Pinpoint the cell where the given text exists, returning its [X, Y] midpoint coordinate. 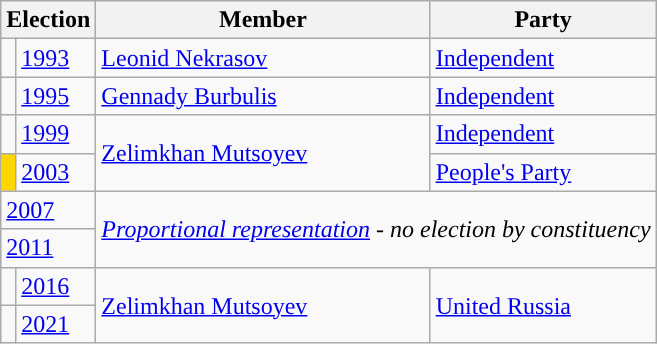
1995 [56, 96]
Member [263, 20]
Election [48, 20]
2016 [56, 286]
United Russia [543, 305]
Leonid Nekrasov [263, 58]
1993 [56, 58]
2011 [48, 248]
2021 [56, 324]
2007 [48, 210]
2003 [56, 172]
People's Party [543, 172]
Proportional representation - no election by constituency [376, 229]
Gennady Burbulis [263, 96]
Party [543, 20]
1999 [56, 134]
